For the text-containing cell, return its midpoint in (x, y) coordinate format. 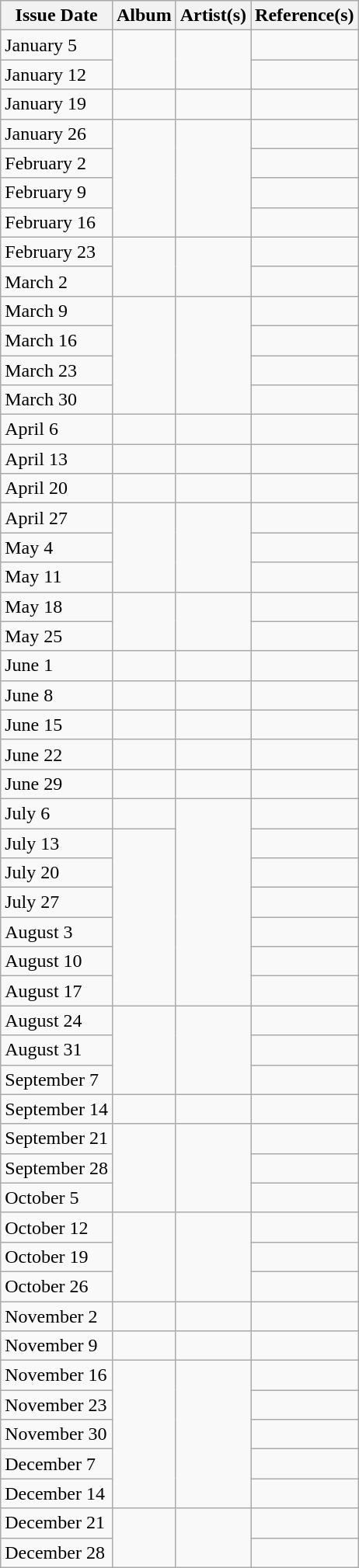
January 19 (57, 104)
January 5 (57, 45)
September 7 (57, 1080)
Issue Date (57, 16)
December 28 (57, 1552)
March 16 (57, 340)
February 2 (57, 163)
August 17 (57, 991)
April 13 (57, 459)
February 9 (57, 193)
December 21 (57, 1523)
March 30 (57, 400)
August 10 (57, 961)
October 5 (57, 1198)
August 24 (57, 1020)
June 22 (57, 754)
August 31 (57, 1050)
May 4 (57, 548)
December 7 (57, 1464)
Artist(s) (213, 16)
May 25 (57, 636)
September 28 (57, 1168)
February 23 (57, 252)
July 6 (57, 813)
September 21 (57, 1139)
November 9 (57, 1346)
December 14 (57, 1493)
January 26 (57, 134)
June 1 (57, 666)
November 2 (57, 1316)
May 18 (57, 607)
April 27 (57, 518)
October 12 (57, 1227)
March 23 (57, 370)
Album (144, 16)
April 6 (57, 429)
Reference(s) (305, 16)
June 8 (57, 695)
April 20 (57, 488)
November 16 (57, 1375)
July 20 (57, 873)
June 29 (57, 784)
September 14 (57, 1109)
July 27 (57, 902)
November 30 (57, 1434)
February 16 (57, 222)
March 9 (57, 311)
August 3 (57, 932)
October 26 (57, 1286)
June 15 (57, 725)
July 13 (57, 843)
May 11 (57, 577)
November 23 (57, 1405)
January 12 (57, 75)
October 19 (57, 1257)
March 2 (57, 281)
